Capture the cell that displays the provided text and extract its [X, Y] central coordinate. 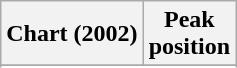
Chart (2002) [72, 34]
Peakposition [189, 34]
